Extract the [x, y] coordinate from the center of the cell holding the provided text.  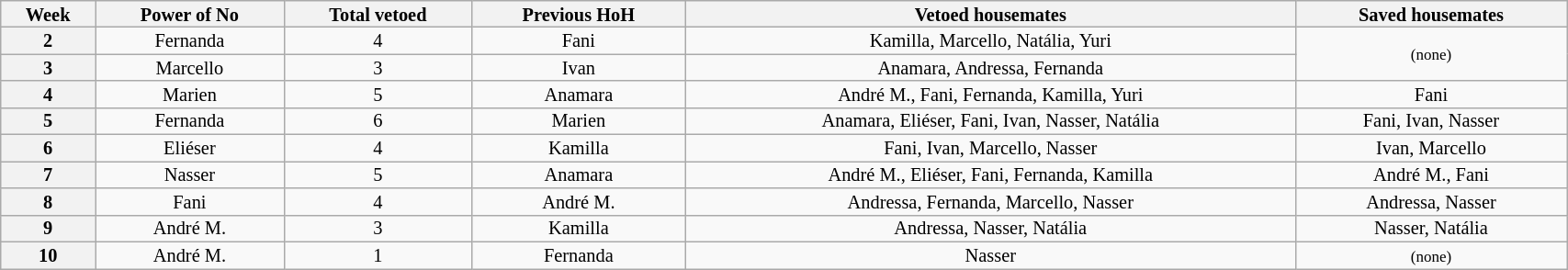
André M., Eliéser, Fani, Fernanda, Kamilla [990, 174]
7 [48, 174]
10 [48, 255]
Eliéser [190, 147]
Power of No [190, 13]
Ivan [579, 68]
Anamara, Andressa, Fernanda [990, 68]
Week [48, 13]
Total vetoed [378, 13]
Anamara, Eliéser, Fani, Ivan, Nasser, Natália [990, 121]
Kamilla, Marcello, Natália, Yuri [990, 40]
Saved housemates [1431, 13]
Ivan, Marcello [1431, 147]
Marcello [190, 68]
Fani, Ivan, Nasser [1431, 121]
2 [48, 40]
Vetoed housemates [990, 13]
Andressa, Fernanda, Marcello, Nasser [990, 200]
André M., Fani, Fernanda, Kamilla, Yuri [990, 94]
1 [378, 255]
André M., Fani [1431, 174]
9 [48, 228]
8 [48, 200]
Nasser, Natália [1431, 228]
Andressa, Nasser [1431, 200]
Previous HoH [579, 13]
Andressa, Nasser, Natália [990, 228]
Fani, Ivan, Marcello, Nasser [990, 147]
